Return the (X, Y) coordinate for the center point of the cell that contains the specified text.  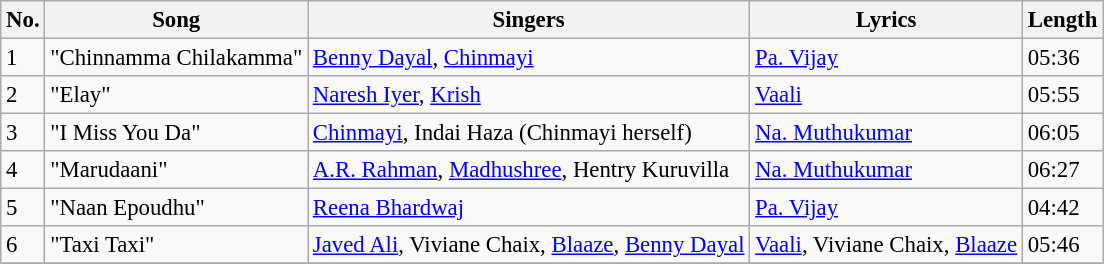
Reena Bhardwaj (529, 208)
Length (1062, 20)
05:36 (1062, 58)
"Chinnamma Chilakamma" (176, 58)
Song (176, 20)
5 (23, 208)
06:27 (1062, 170)
Singers (529, 20)
Vaali (886, 95)
05:55 (1062, 95)
"Marudaani" (176, 170)
"I Miss You Da" (176, 133)
6 (23, 245)
2 (23, 95)
Javed Ali, Viviane Chaix, Blaaze, Benny Dayal (529, 245)
Vaali, Viviane Chaix, Blaaze (886, 245)
05:46 (1062, 245)
1 (23, 58)
Benny Dayal, Chinmayi (529, 58)
Lyrics (886, 20)
A.R. Rahman, Madhushree, Hentry Kuruvilla (529, 170)
"Taxi Taxi" (176, 245)
"Elay" (176, 95)
Naresh Iyer, Krish (529, 95)
4 (23, 170)
04:42 (1062, 208)
3 (23, 133)
06:05 (1062, 133)
"Naan Epoudhu" (176, 208)
No. (23, 20)
Chinmayi, Indai Haza (Chinmayi herself) (529, 133)
